Search for the cell housing the specified text and yield its (X, Y) center coordinate. 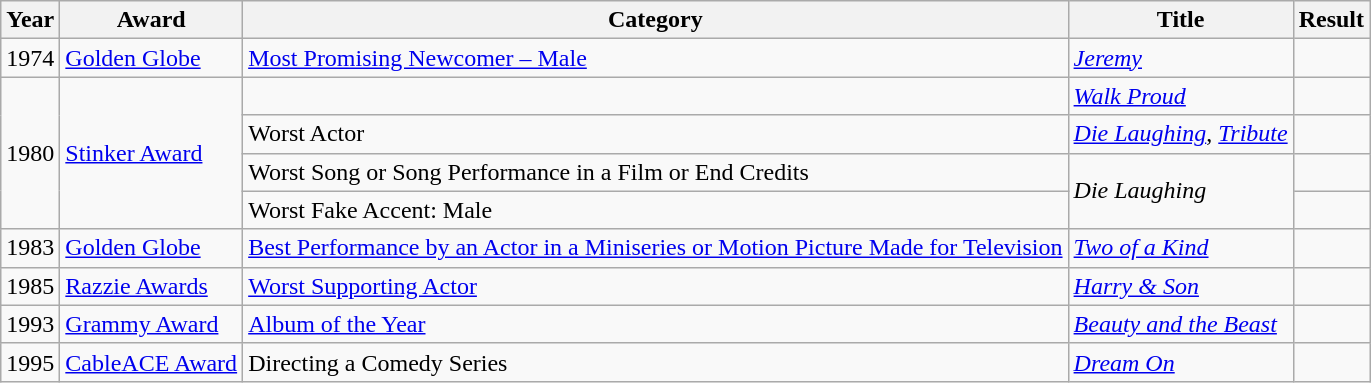
1980 (30, 153)
Category (656, 20)
1985 (30, 286)
Worst Actor (656, 134)
CableACE Award (152, 362)
Walk Proud (1180, 96)
Award (152, 20)
Beauty and the Beast (1180, 324)
Result (1331, 20)
Album of the Year (656, 324)
Worst Song or Song Performance in a Film or End Credits (656, 172)
1974 (30, 58)
Stinker Award (152, 153)
1993 (30, 324)
Worst Supporting Actor (656, 286)
Best Performance by an Actor in a Miniseries or Motion Picture Made for Television (656, 248)
Two of a Kind (1180, 248)
Die Laughing (1180, 191)
Dream On (1180, 362)
Die Laughing, Tribute (1180, 134)
Jeremy (1180, 58)
1995 (30, 362)
Razzie Awards (152, 286)
Worst Fake Accent: Male (656, 210)
Grammy Award (152, 324)
Directing a Comedy Series (656, 362)
Harry & Son (1180, 286)
Year (30, 20)
Title (1180, 20)
Most Promising Newcomer – Male (656, 58)
1983 (30, 248)
